Pinpoint the cell where the given text exists, returning its (X, Y) midpoint coordinate. 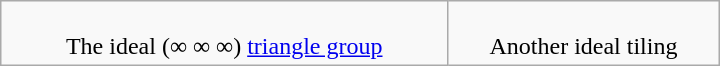
The ideal (∞ ∞ ∞) triangle group (224, 34)
Another ideal tiling (584, 34)
